Output the (X, Y) coordinate of the center of the cell containing the given text.  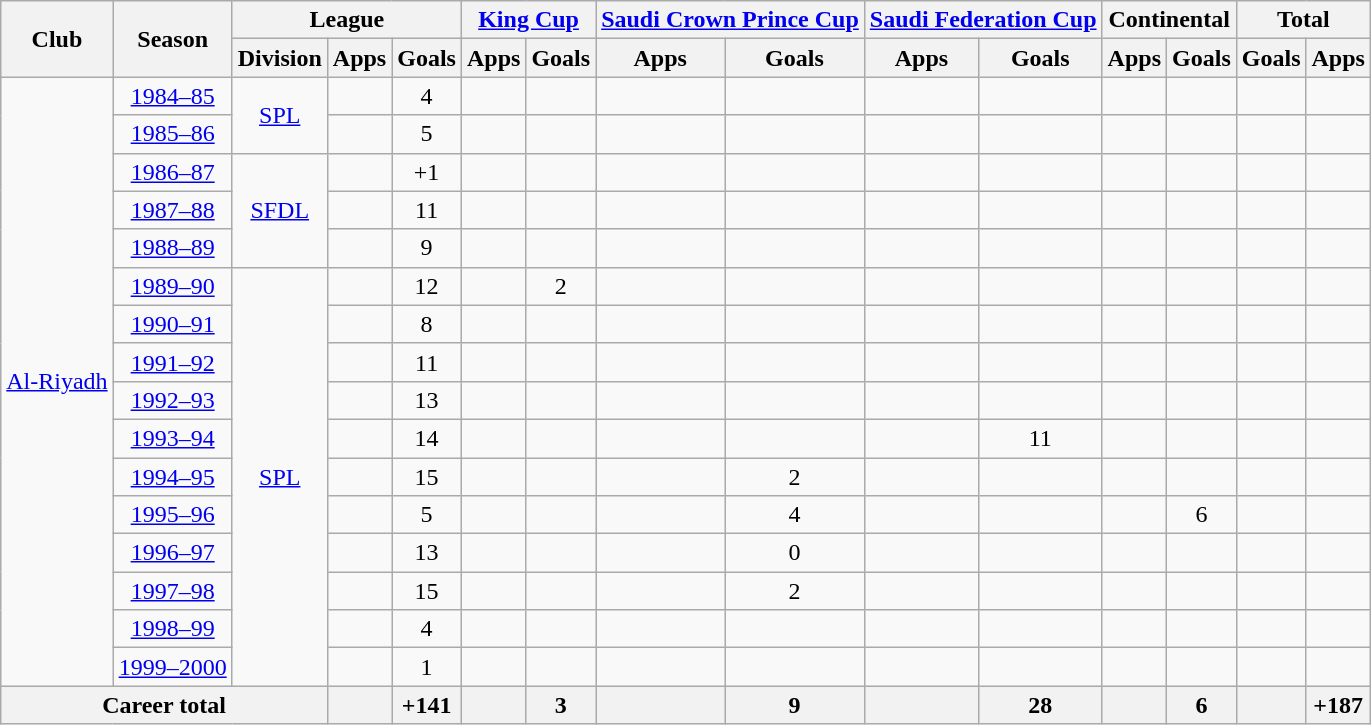
1997–98 (172, 591)
League (346, 20)
14 (427, 438)
Division (280, 58)
Saudi Federation Cup (983, 20)
Total (1303, 20)
1987–88 (172, 210)
1989–90 (172, 286)
+187 (1338, 705)
3 (561, 705)
1992–93 (172, 400)
1998–99 (172, 629)
1986–87 (172, 172)
Saudi Crown Prince Cup (730, 20)
1984–85 (172, 96)
28 (1040, 705)
King Cup (528, 20)
Club (57, 39)
1 (427, 667)
Continental (1169, 20)
8 (427, 324)
1988–89 (172, 248)
SFDL (280, 210)
1996–97 (172, 553)
1994–95 (172, 477)
1995–96 (172, 515)
+141 (427, 705)
1990–91 (172, 324)
1993–94 (172, 438)
1999–2000 (172, 667)
Al-Riyadh (57, 382)
+1 (427, 172)
0 (795, 553)
1985–86 (172, 134)
12 (427, 286)
Career total (164, 705)
1991–92 (172, 362)
Season (172, 39)
